Return the (X, Y) coordinate for the center point of the cell that contains the specified text.  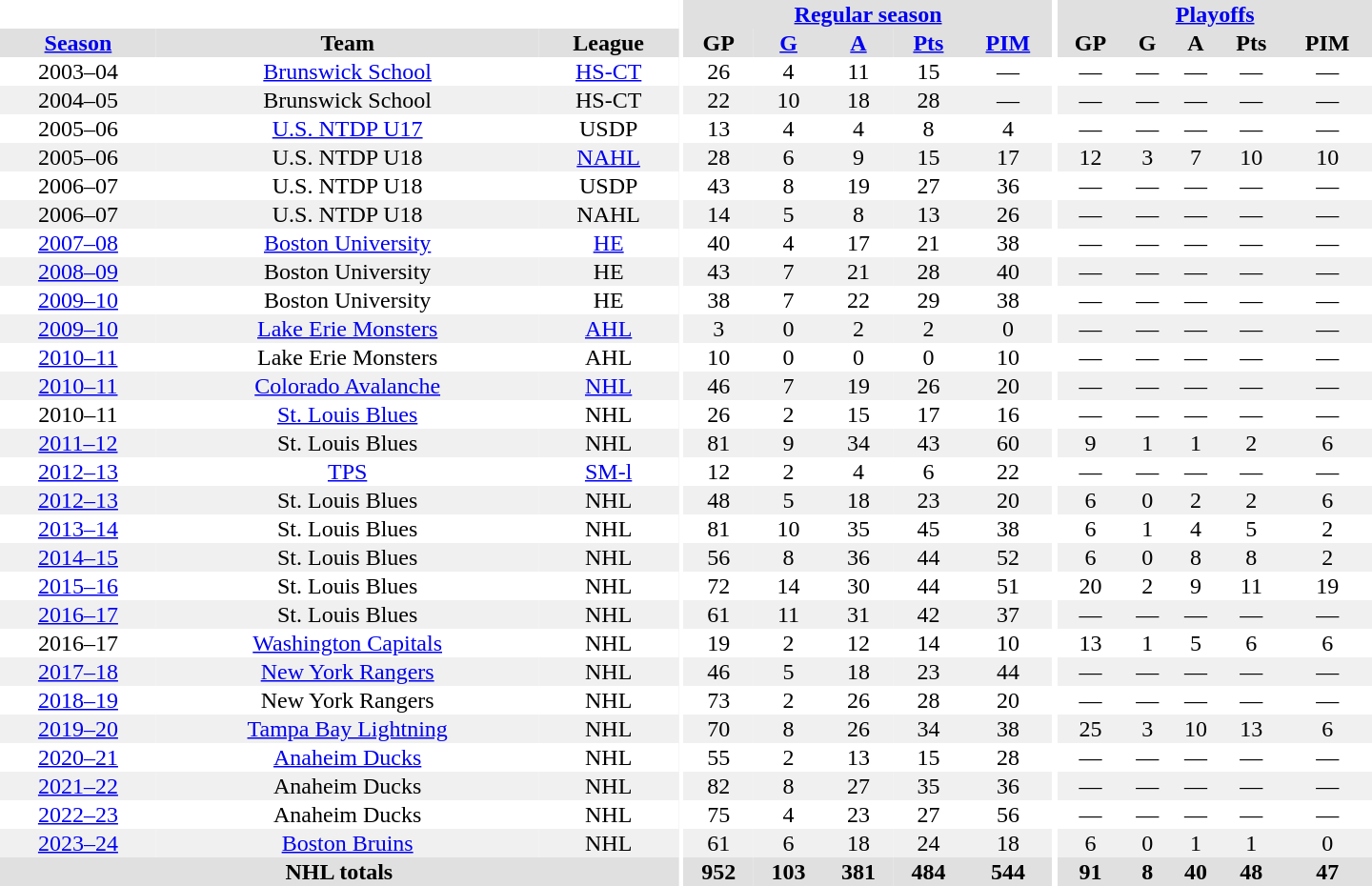
73 (718, 700)
2017–18 (78, 672)
Season (78, 43)
Washington Capitals (348, 643)
2020–21 (78, 757)
2019–20 (78, 729)
45 (928, 529)
75 (718, 815)
NHL totals (339, 872)
Playoffs (1215, 14)
60 (1008, 443)
2018–19 (78, 700)
55 (718, 757)
2007–08 (78, 243)
Colorado Avalanche (348, 386)
2011–12 (78, 443)
103 (789, 872)
484 (928, 872)
2021–22 (78, 786)
TPS (348, 472)
51 (1008, 586)
16 (1008, 414)
2022–23 (78, 815)
2008–09 (78, 272)
29 (928, 300)
League (609, 43)
Team (348, 43)
2003–04 (78, 71)
72 (718, 586)
25 (1090, 729)
SM-l (609, 472)
Boston Bruins (348, 843)
Regular season (867, 14)
2015–16 (78, 586)
70 (718, 729)
U.S. NTDP U17 (348, 129)
2014–15 (78, 557)
42 (928, 614)
47 (1327, 872)
2013–14 (78, 529)
52 (1008, 557)
37 (1008, 614)
544 (1008, 872)
952 (718, 872)
91 (1090, 872)
31 (857, 614)
2004–05 (78, 100)
30 (857, 586)
381 (857, 872)
24 (928, 843)
82 (718, 786)
Tampa Bay Lightning (348, 729)
2023–24 (78, 843)
